Scan for the cell matching the given text and deliver its [X, Y] coordinate at center. 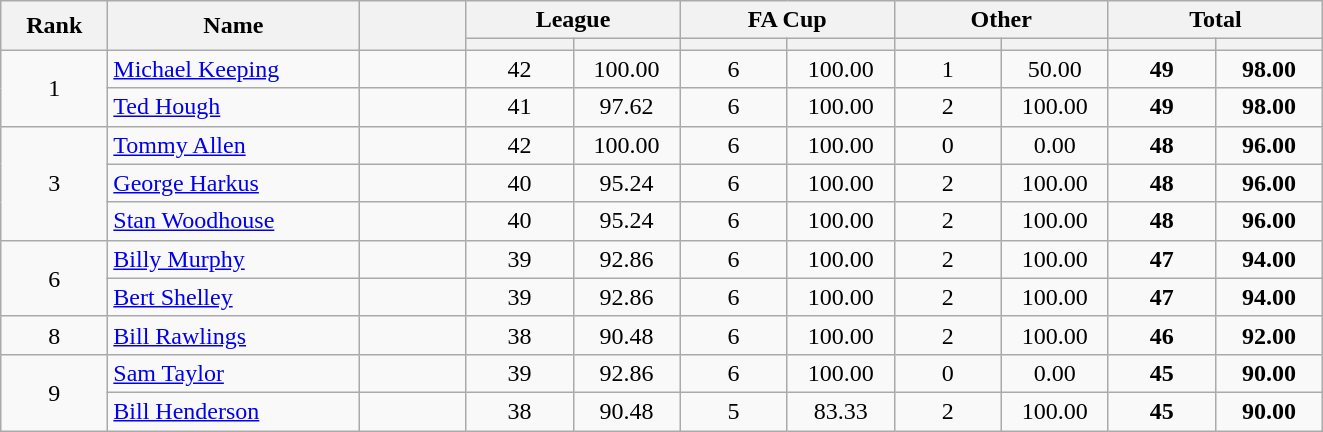
FA Cup [787, 20]
Ted Hough [234, 107]
92.00 [1268, 335]
3 [54, 183]
Bill Henderson [234, 411]
Stan Woodhouse [234, 221]
83.33 [840, 411]
Michael Keeping [234, 69]
41 [520, 107]
Bill Rawlings [234, 335]
Bert Shelley [234, 297]
Billy Murphy [234, 259]
8 [54, 335]
George Harkus [234, 183]
Sam Taylor [234, 373]
97.62 [626, 107]
Other [1001, 20]
5 [734, 411]
9 [54, 392]
Total [1215, 20]
50.00 [1054, 69]
Tommy Allen [234, 145]
League [573, 20]
46 [1162, 335]
Rank [54, 26]
Name [234, 26]
